Extract the (x, y) coordinate from the center of the cell holding the provided text.  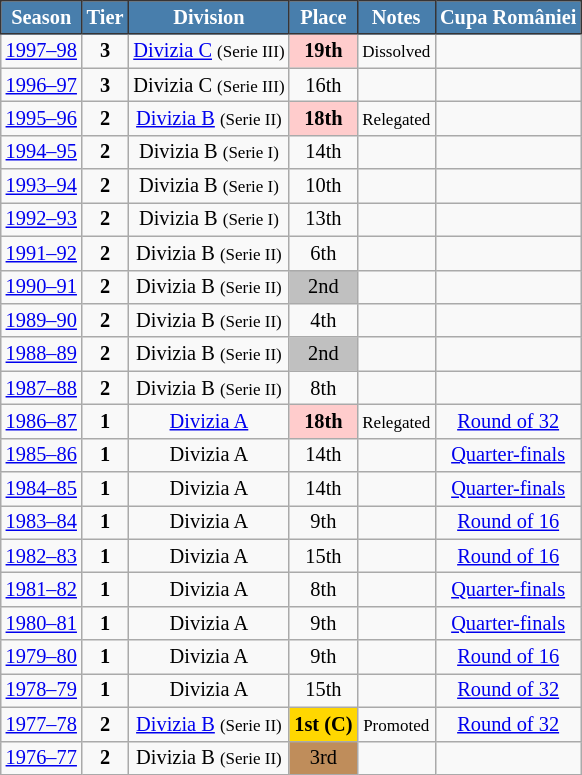
1991–92 (42, 253)
1990–91 (42, 287)
1993–94 (42, 186)
1996–97 (42, 85)
1985–86 (42, 455)
1986–87 (42, 421)
1983–84 (42, 522)
Promoted (396, 724)
1988–89 (42, 354)
16th (323, 85)
1979–80 (42, 657)
1978–79 (42, 690)
Cupa României (508, 17)
Season (42, 17)
Division (208, 17)
1987–88 (42, 388)
1980–81 (42, 623)
3rd (323, 758)
1989–90 (42, 320)
1994–95 (42, 152)
1st (C) (323, 724)
1982–83 (42, 556)
19th (323, 51)
1992–93 (42, 219)
13th (323, 219)
1984–85 (42, 489)
1981–82 (42, 589)
Place (323, 17)
Notes (396, 17)
10th (323, 186)
Tier (106, 17)
6th (323, 253)
Dissolved (396, 51)
4th (323, 320)
1977–78 (42, 724)
1995–96 (42, 118)
1997–98 (42, 51)
1976–77 (42, 758)
